Locate the cell with the specified text and output its (x, y) center coordinate. 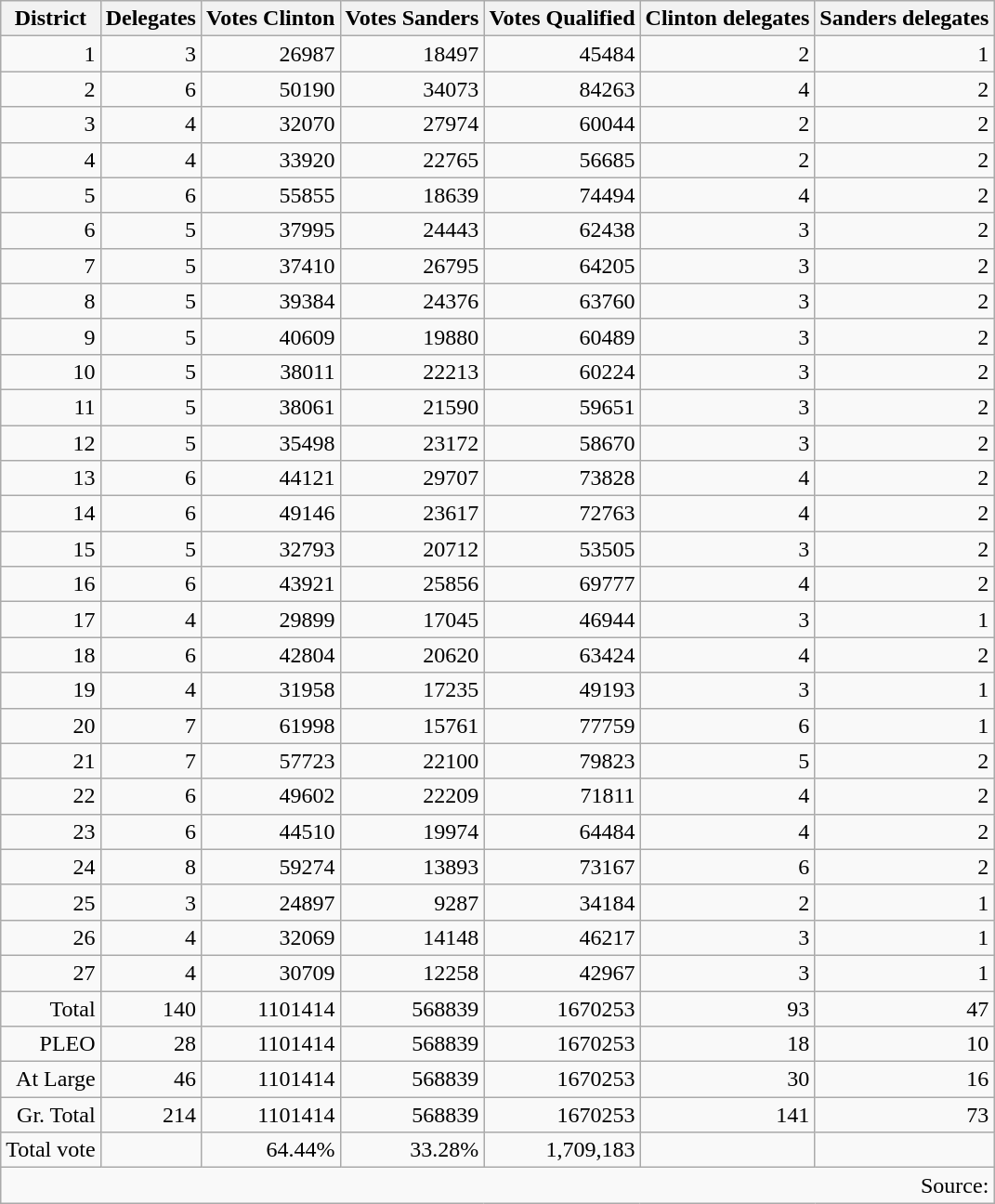
Total vote (50, 1150)
17 (50, 620)
30 (727, 1080)
11 (50, 407)
Gr. Total (50, 1115)
15 (50, 549)
23 (50, 831)
37995 (270, 230)
19974 (412, 831)
29707 (412, 478)
33920 (270, 160)
17045 (412, 620)
Total (50, 1008)
1,709,183 (562, 1150)
71811 (562, 796)
24376 (412, 301)
22100 (412, 761)
At Large (50, 1080)
19 (50, 690)
Sanders delegates (905, 19)
23617 (412, 514)
12258 (412, 973)
64.44% (270, 1150)
18497 (412, 54)
45484 (562, 54)
13 (50, 478)
21590 (412, 407)
49146 (270, 514)
PLEO (50, 1044)
31958 (270, 690)
46217 (562, 937)
59651 (562, 407)
23172 (412, 443)
Votes Sanders (412, 19)
46944 (562, 620)
49602 (270, 796)
Votes Qualified (562, 19)
214 (151, 1115)
25856 (412, 584)
56685 (562, 160)
63424 (562, 655)
District (50, 19)
44121 (270, 478)
60489 (562, 336)
50190 (270, 89)
73 (905, 1115)
73167 (562, 867)
79823 (562, 761)
32070 (270, 124)
17235 (412, 690)
9287 (412, 902)
27 (50, 973)
59274 (270, 867)
22765 (412, 160)
24443 (412, 230)
32793 (270, 549)
43921 (270, 584)
55855 (270, 195)
49193 (562, 690)
77759 (562, 726)
57723 (270, 761)
72763 (562, 514)
74494 (562, 195)
38061 (270, 407)
27974 (412, 124)
26795 (412, 266)
24 (50, 867)
29899 (270, 620)
64484 (562, 831)
21 (50, 761)
93 (727, 1008)
58670 (562, 443)
141 (727, 1115)
18639 (412, 195)
20712 (412, 549)
42967 (562, 973)
60224 (562, 372)
30709 (270, 973)
60044 (562, 124)
28 (151, 1044)
73828 (562, 478)
25 (50, 902)
63760 (562, 301)
22213 (412, 372)
22209 (412, 796)
53505 (562, 549)
42804 (270, 655)
20 (50, 726)
Votes Clinton (270, 19)
69777 (562, 584)
47 (905, 1008)
62438 (562, 230)
14 (50, 514)
Delegates (151, 19)
64205 (562, 266)
140 (151, 1008)
84263 (562, 89)
61998 (270, 726)
20620 (412, 655)
26987 (270, 54)
19880 (412, 336)
46 (151, 1080)
Source: (498, 1185)
22 (50, 796)
44510 (270, 831)
12 (50, 443)
26 (50, 937)
15761 (412, 726)
39384 (270, 301)
9 (50, 336)
40609 (270, 336)
32069 (270, 937)
34073 (412, 89)
24897 (270, 902)
Clinton delegates (727, 19)
14148 (412, 937)
35498 (270, 443)
34184 (562, 902)
37410 (270, 266)
38011 (270, 372)
13893 (412, 867)
33.28% (412, 1150)
